Pinpoint the cell where the given text exists, returning its (x, y) midpoint coordinate. 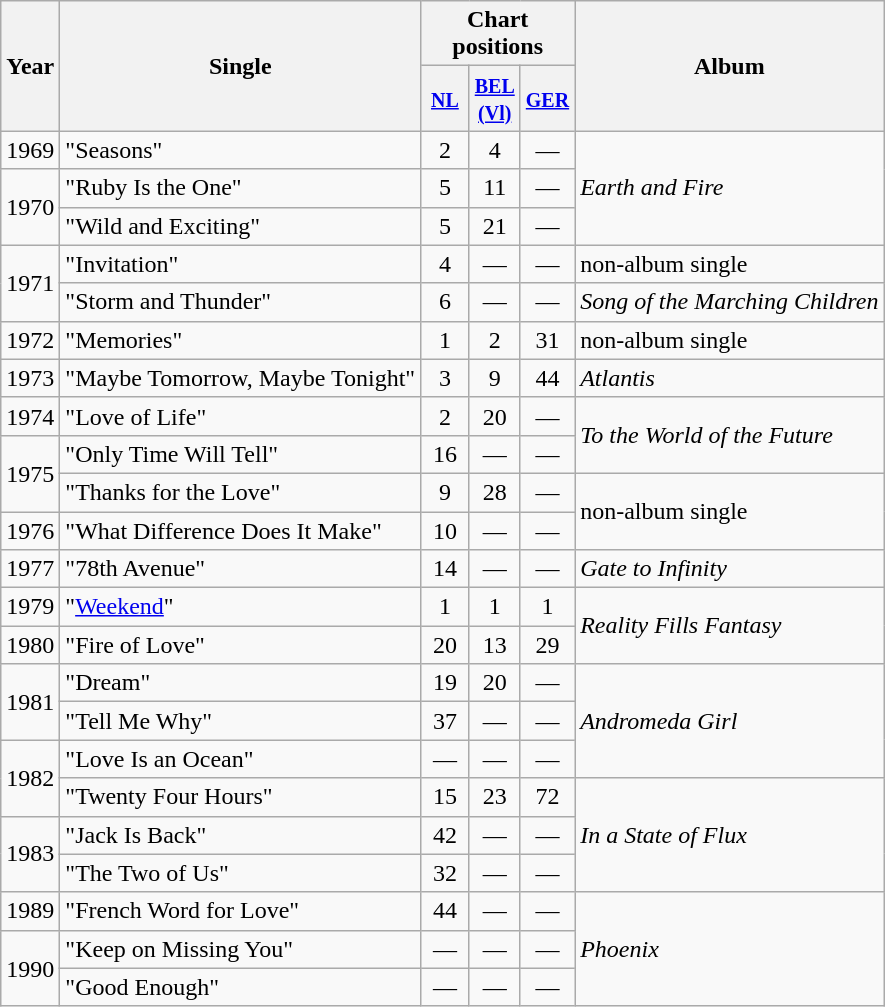
13 (494, 645)
6 (446, 302)
"Storm and Thunder" (240, 302)
"Memories" (240, 340)
1980 (30, 645)
1975 (30, 473)
"Keep on Missing You" (240, 949)
Gate to Infinity (730, 569)
28 (494, 492)
Song of the Marching Children (730, 302)
"Maybe Tomorrow, Maybe Tonight" (240, 378)
1990 (30, 968)
GER (547, 98)
"Thanks for the Love" (240, 492)
"Dream" (240, 683)
"Twenty Four Hours" (240, 797)
"The Two of Us" (240, 873)
1989 (30, 911)
Album (730, 66)
1971 (30, 283)
1981 (30, 702)
32 (446, 873)
42 (446, 835)
Year (30, 66)
"Ruby Is the One" (240, 188)
11 (494, 188)
3 (446, 378)
"Wild and Exciting" (240, 226)
BEL(Vl) (494, 98)
1972 (30, 340)
In a State of Flux (730, 835)
10 (446, 531)
1977 (30, 569)
"Love Is an Ocean" (240, 759)
1983 (30, 854)
21 (494, 226)
"Invitation" (240, 264)
23 (494, 797)
1976 (30, 531)
"Fire of Love" (240, 645)
"Only Time Will Tell" (240, 454)
Atlantis (730, 378)
"Love of Life" (240, 416)
1969 (30, 150)
Single (240, 66)
19 (446, 683)
"Jack Is Back" (240, 835)
72 (547, 797)
To the World of the Future (730, 435)
1970 (30, 207)
NL (446, 98)
"78th Avenue" (240, 569)
15 (446, 797)
1982 (30, 778)
"Tell Me Why" (240, 721)
"Seasons" (240, 150)
37 (446, 721)
"Weekend" (240, 607)
29 (547, 645)
1973 (30, 378)
16 (446, 454)
14 (446, 569)
31 (547, 340)
"What Difference Does It Make" (240, 531)
Andromeda Girl (730, 721)
"French Word for Love" (240, 911)
Phoenix (730, 949)
Earth and Fire (730, 188)
Chart positions (498, 34)
"Good Enough" (240, 987)
1979 (30, 607)
1974 (30, 416)
Reality Fills Fantasy (730, 626)
